Return [x, y] of the center of cell containing provided text 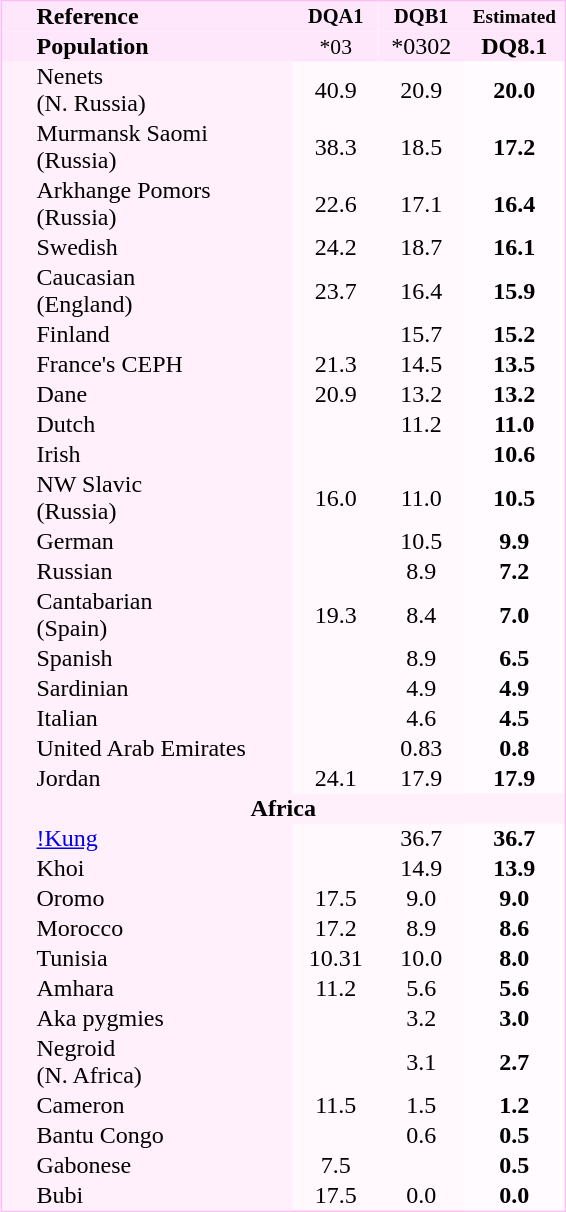
0.83 [421, 749]
Italian [164, 719]
22.6 [336, 204]
France's CEPH [164, 365]
Sardinian [164, 689]
3.0 [514, 1019]
6.5 [514, 659]
Morocco [164, 929]
Spanish [164, 659]
10.6 [514, 455]
Dane [164, 395]
3.2 [421, 1019]
16.1 [514, 247]
14.9 [421, 869]
Jordan [164, 779]
1.5 [421, 1105]
Cameron [164, 1105]
Tunisia [164, 959]
0.8 [514, 749]
United Arab Emirates [164, 749]
7.5 [336, 1165]
9.9 [514, 541]
0.6 [421, 1135]
Irish [164, 455]
20.0 [514, 90]
8.6 [514, 929]
8.0 [514, 959]
4.6 [421, 719]
18.7 [421, 247]
10.31 [336, 959]
13.5 [514, 365]
Nenets (N. Russia) [164, 90]
17.1 [421, 204]
Bubi [164, 1195]
*03 [336, 47]
DQ8.1 [514, 47]
13.9 [514, 869]
Aka pygmies [164, 1019]
Amhara [164, 989]
4.5 [514, 719]
Africa [283, 809]
18.5 [421, 146]
16.0 [336, 498]
!Kung [164, 839]
Finland [164, 335]
15.7 [421, 335]
Murmansk Saomi(Russia) [164, 146]
German [164, 541]
Arkhange Pomors(Russia) [164, 204]
DQB1 [421, 17]
21.3 [336, 365]
14.5 [421, 365]
7.2 [514, 571]
Bantu Congo [164, 1135]
Cantabarian(Spain) [164, 614]
2.7 [514, 1062]
Gabonese [164, 1165]
15.2 [514, 335]
Khoi [164, 869]
Population [164, 47]
DQA1 [336, 17]
15.9 [514, 290]
1.2 [514, 1105]
Reference [164, 17]
24.1 [336, 779]
*0302 [421, 47]
7.0 [514, 614]
Russian [164, 571]
38.3 [336, 146]
Oromo [164, 899]
Swedish [164, 247]
19.3 [336, 614]
Negroid(N. Africa) [164, 1062]
3.1 [421, 1062]
23.7 [336, 290]
Dutch [164, 425]
40.9 [336, 90]
8.4 [421, 614]
Estimated [514, 17]
10.0 [421, 959]
11.5 [336, 1105]
Caucasian(England) [164, 290]
NW Slavic (Russia) [164, 498]
24.2 [336, 247]
